Search for the cell housing the specified text and yield its [X, Y] center coordinate. 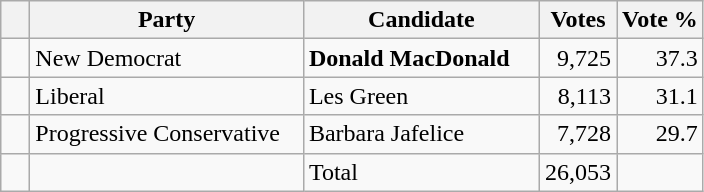
8,113 [578, 96]
Votes [578, 20]
31.1 [660, 96]
29.7 [660, 134]
Total [421, 172]
Progressive Conservative [167, 134]
9,725 [578, 58]
Les Green [421, 96]
Party [167, 20]
26,053 [578, 172]
Vote % [660, 20]
Donald MacDonald [421, 58]
New Democrat [167, 58]
Liberal [167, 96]
Candidate [421, 20]
7,728 [578, 134]
Barbara Jafelice [421, 134]
37.3 [660, 58]
